Determine the [x, y] coordinate at the center of the cell enclosing the given text.  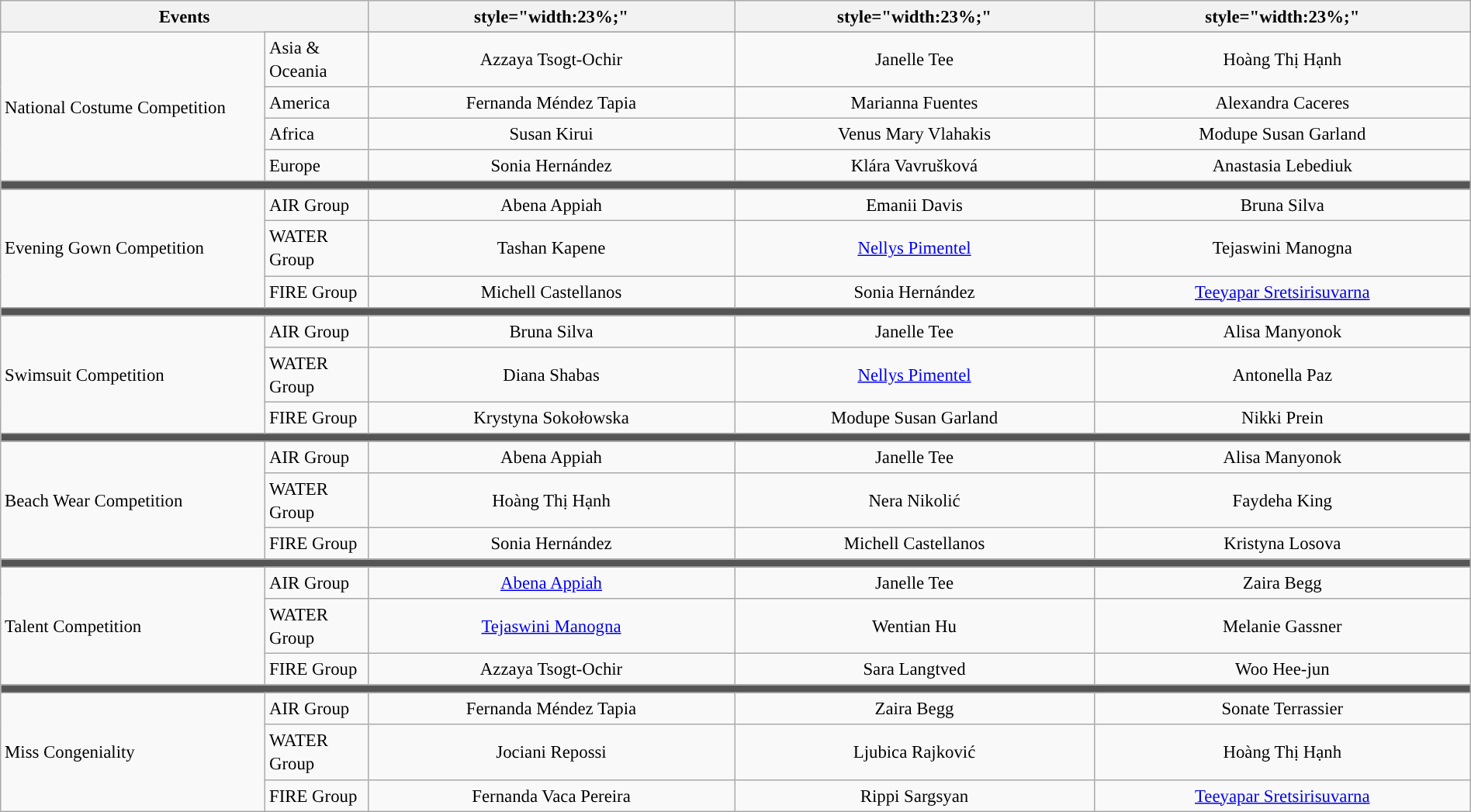
Asia & Oceania [317, 60]
Venus Mary Vlahakis [915, 135]
Wentian Hu [915, 627]
Evening Gown Competition [133, 248]
Alexandra Caceres [1282, 102]
Sara Langtved [915, 670]
Woo Hee-jun [1282, 670]
Tashan Kapene [551, 248]
Swimsuit Competition [133, 375]
Antonella Paz [1282, 374]
Nikki Prein [1282, 417]
Krystyna Sokołowska [551, 417]
Miss Congeniality [133, 752]
Talent Competition [133, 627]
America [317, 102]
Klára Vavrušková [915, 166]
Diana Shabas [551, 374]
Emanii Davis [915, 205]
Anastasia Lebediuk [1282, 166]
Rippi Sargsyan [915, 796]
Events [185, 17]
Africa [317, 135]
Faydeha King [1282, 501]
Melanie Gassner [1282, 627]
Beach Wear Competition [133, 500]
Europe [317, 166]
National Costume Competition [133, 107]
Nera Nikolić [915, 501]
Ljubica Rajković [915, 752]
Kristyna Losova [1282, 543]
Fernanda Vaca Pereira [551, 796]
Susan Kirui [551, 135]
Marianna Fuentes [915, 102]
Jociani Repossi [551, 752]
Sonate Terrassier [1282, 709]
